For the text-containing cell, return its midpoint in (x, y) coordinate format. 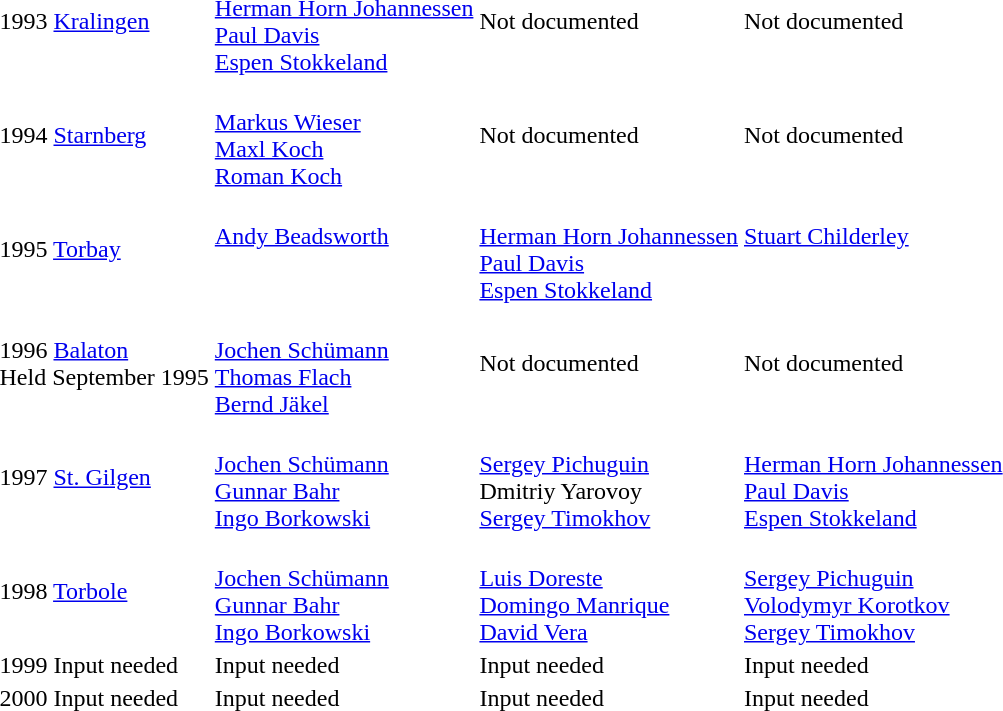
Markus WieserMaxl KochRoman Koch (344, 136)
Herman Horn JohannessenPaul DavisEspen Stokkeland (609, 250)
Jochen SchümannThomas FlachBernd Jäkel (344, 364)
Andy Beadsworth (344, 250)
Luis DoresteDomingo ManriqueDavid Vera (609, 592)
Sergey PichuguinDmitriy YarovoySergey Timokhov (609, 478)
